Locate the cell with the specified text and output its [x, y] center coordinate. 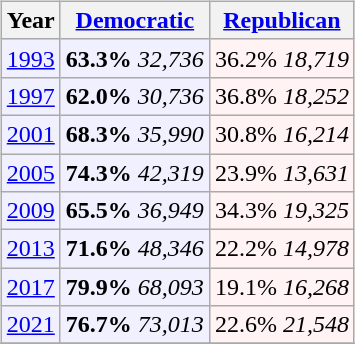
2001 [30, 134]
22.2% 14,978 [282, 249]
22.6% 21,548 [282, 325]
23.9% 13,631 [282, 173]
63.3% 32,736 [134, 58]
76.7% 73,013 [134, 325]
30.8% 16,214 [282, 134]
2017 [30, 287]
79.9% 68,093 [134, 287]
34.3% 19,325 [282, 211]
71.6% 48,346 [134, 249]
Republican [282, 20]
65.5% 36,949 [134, 211]
2013 [30, 249]
2005 [30, 173]
Year [30, 20]
1997 [30, 96]
74.3% 42,319 [134, 173]
2009 [30, 211]
36.8% 18,252 [282, 96]
36.2% 18,719 [282, 58]
2021 [30, 325]
68.3% 35,990 [134, 134]
Democratic [134, 20]
62.0% 30,736 [134, 96]
19.1% 16,268 [282, 287]
1993 [30, 58]
